Scan for the cell matching the given text and deliver its (X, Y) coordinate at center. 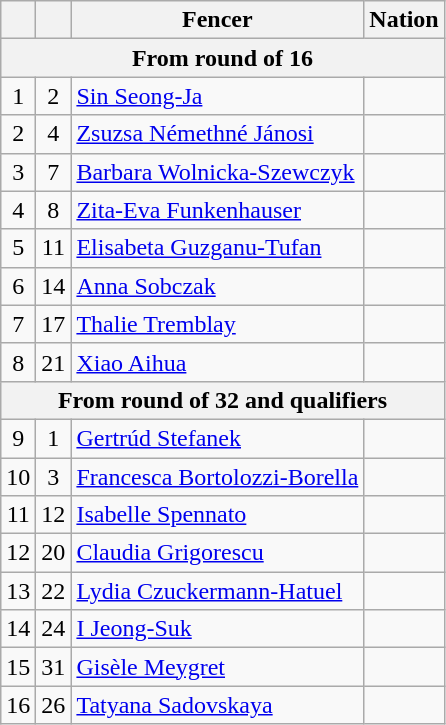
17 (54, 324)
Zsuzsa Némethné Jánosi (218, 134)
From round of 32 and qualifiers (222, 400)
From round of 16 (222, 58)
Isabelle Spennato (218, 515)
26 (54, 705)
Fencer (218, 20)
5 (18, 248)
Gisèle Meygret (218, 667)
I Jeong-Suk (218, 629)
Lydia Czuckermann-Hatuel (218, 591)
13 (18, 591)
21 (54, 362)
6 (18, 286)
20 (54, 553)
Gertrúd Stefanek (218, 438)
31 (54, 667)
10 (18, 477)
Thalie Tremblay (218, 324)
Sin Seong-Ja (218, 96)
15 (18, 667)
Xiao Aihua (218, 362)
Elisabeta Guzganu-Tufan (218, 248)
Zita-Eva Funkenhauser (218, 210)
9 (18, 438)
Barbara Wolnicka-Szewczyk (218, 172)
Anna Sobczak (218, 286)
Tatyana Sadovskaya (218, 705)
Claudia Grigorescu (218, 553)
22 (54, 591)
Nation (404, 20)
16 (18, 705)
Francesca Bortolozzi-Borella (218, 477)
24 (54, 629)
